Detect which cell encompasses the target text, then output its [X, Y] center coordinate. 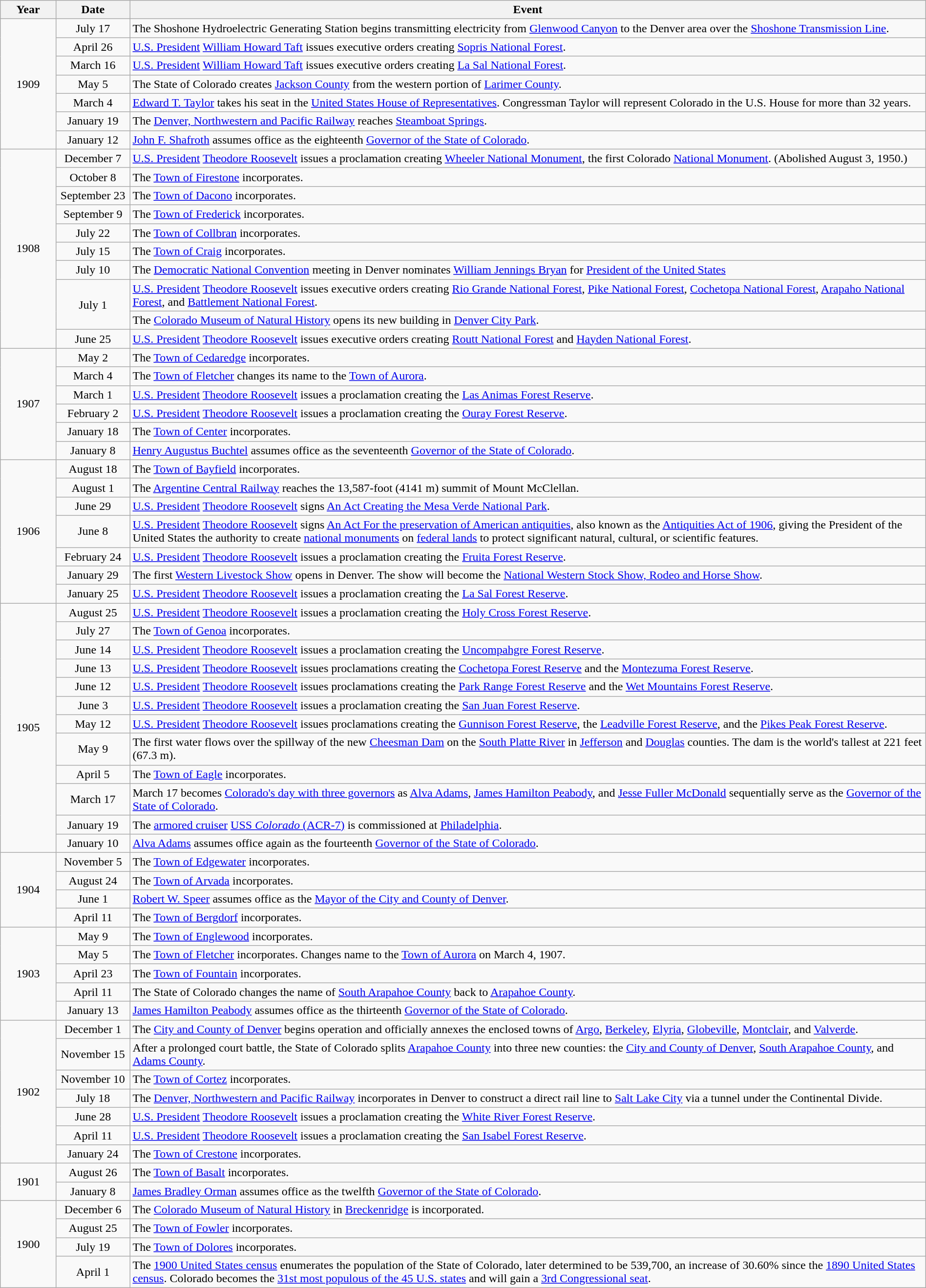
U.S. President Theodore Roosevelt signs An Act Creating the Mesa Verde National Park. [527, 506]
Event [527, 10]
The Town of Bayfield incorporates. [527, 469]
August 24 [93, 881]
1909 [28, 84]
The Town of Arvada incorporates. [527, 881]
September 9 [93, 214]
The Town of Cortez incorporates. [527, 1079]
The armored cruiser USS Colorado (ACR-7) is commissioned at Philadelphia. [527, 824]
January 25 [93, 594]
The Town of Dolores incorporates. [527, 1247]
July 19 [93, 1247]
The Town of Edgewater incorporates. [527, 862]
April 1 [93, 1272]
December 1 [93, 1029]
U.S. President Theodore Roosevelt issues a proclamation creating the San Juan Forest Reserve. [527, 705]
U.S. President Theodore Roosevelt issues a proclamation creating the San Isabel Forest Reserve. [527, 1135]
The Town of Dacono incorporates. [527, 195]
The Town of Fowler incorporates. [527, 1228]
Year [28, 10]
May 2 [93, 358]
The Town of Fletcher incorporates. Changes name to the Town of Aurora on March 4, 1907. [527, 955]
July 15 [93, 252]
U.S. President William Howard Taft issues executive orders creating La Sal National Forest. [527, 65]
January 24 [93, 1154]
U.S. President William Howard Taft issues executive orders creating Sopris National Forest. [527, 47]
July 18 [93, 1098]
John F. Shafroth assumes office as the eighteenth Governor of the State of Colorado. [527, 140]
U.S. President Theodore Roosevelt issues a proclamation creating the Ouray Forest Reserve. [527, 413]
The Argentine Central Railway reaches the 13,587-foot (4141 m) summit of Mount McClellan. [527, 487]
The Town of Bergdorf incorporates. [527, 918]
U.S. President Theodore Roosevelt issues proclamations creating the Cochetopa Forest Reserve and the Montezuma Forest Reserve. [527, 668]
The State of Colorado changes the name of South Arapahoe County back to Arapahoe County. [527, 992]
The Town of Cedaredge incorporates. [527, 358]
December 6 [93, 1210]
April 26 [93, 47]
1907 [28, 404]
1903 [28, 973]
The Town of Basalt incorporates. [527, 1172]
February 24 [93, 556]
June 8 [93, 531]
1906 [28, 531]
April 5 [93, 774]
November 15 [93, 1054]
March 17 [93, 799]
The Town of Firestone incorporates. [527, 177]
November 5 [93, 862]
The Town of Eagle incorporates. [527, 774]
June 1 [93, 899]
U.S. President Theodore Roosevelt issues a proclamation creating the La Sal Forest Reserve. [527, 594]
Alva Adams assumes office again as the fourteenth Governor of the State of Colorado. [527, 843]
July 27 [93, 631]
1900 [28, 1245]
November 10 [93, 1079]
U.S. President Theodore Roosevelt issues a proclamation creating the Holy Cross Forest Reserve. [527, 612]
1901 [28, 1182]
U.S. President Theodore Roosevelt issues a proclamation creating the Las Animas Forest Reserve. [527, 395]
The Town of Center incorporates. [527, 432]
Robert W. Speer assumes office as the Mayor of the City and County of Denver. [527, 899]
U.S. President Theodore Roosevelt issues a proclamation creating the Uncompahgre Forest Reserve. [527, 650]
James Hamilton Peabody assumes office as the thirteenth Governor of the State of Colorado. [527, 1011]
July 22 [93, 233]
August 26 [93, 1172]
February 2 [93, 413]
1905 [28, 728]
U.S. President Theodore Roosevelt issues executive orders creating Routt National Forest and Hayden National Forest. [527, 339]
The Town of Craig incorporates. [527, 252]
1902 [28, 1091]
December 7 [93, 158]
The Town of Genoa incorporates. [527, 631]
July 1 [93, 305]
October 8 [93, 177]
The Denver, Northwestern and Pacific Railway reaches Steamboat Springs. [527, 121]
The Colorado Museum of Natural History opens its new building in Denver City Park. [527, 320]
January 12 [93, 140]
1908 [28, 249]
June 25 [93, 339]
The Democratic National Convention meeting in Denver nominates William Jennings Bryan for President of the United States [527, 270]
The Colorado Museum of Natural History in Breckenridge is incorporated. [527, 1210]
James Bradley Orman assumes office as the twelfth Governor of the State of Colorado. [527, 1191]
June 14 [93, 650]
The first Western Livestock Show opens in Denver. The show will become the National Western Stock Show, Rodeo and Horse Show. [527, 575]
U.S. President Theodore Roosevelt issues proclamations creating the Park Range Forest Reserve and the Wet Mountains Forest Reserve. [527, 687]
April 23 [93, 973]
March 16 [93, 65]
June 12 [93, 687]
January 18 [93, 432]
The Town of Englewood incorporates. [527, 936]
August 18 [93, 469]
June 29 [93, 506]
1904 [28, 889]
The Town of Frederick incorporates. [527, 214]
The Town of Crestone incorporates. [527, 1154]
June 3 [93, 705]
The State of Colorado creates Jackson County from the western portion of Larimer County. [527, 84]
The Town of Fletcher changes its name to the Town of Aurora. [527, 376]
June 13 [93, 668]
August 1 [93, 487]
March 1 [93, 395]
January 29 [93, 575]
May 12 [93, 724]
The Town of Collbran incorporates. [527, 233]
June 28 [93, 1117]
July 17 [93, 28]
Date [93, 10]
U.S. President Theodore Roosevelt issues a proclamation creating the White River Forest Reserve. [527, 1117]
The Town of Fountain incorporates. [527, 973]
U.S. President Theodore Roosevelt issues a proclamation creating the Fruita Forest Reserve. [527, 556]
September 23 [93, 195]
January 10 [93, 843]
July 10 [93, 270]
Henry Augustus Buchtel assumes office as the seventeenth Governor of the State of Colorado. [527, 450]
January 13 [93, 1011]
